From the cell containing the given text, extract its center point as [x, y] coordinate. 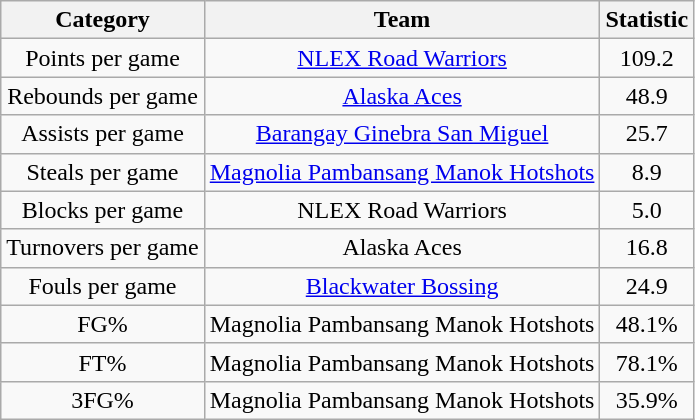
Blackwater Bossing [402, 286]
Rebounds per game [102, 96]
48.1% [647, 324]
109.2 [647, 58]
25.7 [647, 134]
FT% [102, 362]
Category [102, 20]
16.8 [647, 248]
Barangay Ginebra San Miguel [402, 134]
48.9 [647, 96]
Team [402, 20]
5.0 [647, 210]
78.1% [647, 362]
Statistic [647, 20]
Blocks per game [102, 210]
3FG% [102, 400]
24.9 [647, 286]
Points per game [102, 58]
Fouls per game [102, 286]
Turnovers per game [102, 248]
8.9 [647, 172]
Assists per game [102, 134]
Steals per game [102, 172]
35.9% [647, 400]
FG% [102, 324]
